Extract the (x, y) coordinate from the center of the cell holding the provided text.  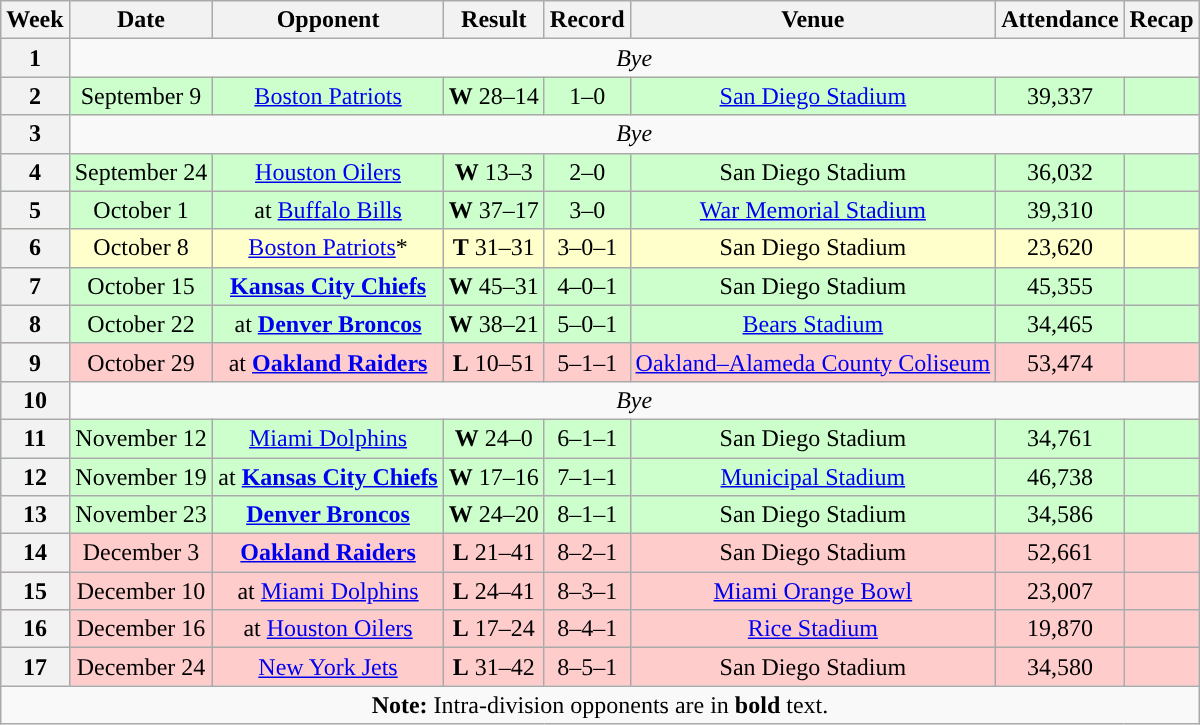
October 22 (141, 324)
34,761 (1060, 438)
L 24–41 (494, 591)
at Buffalo Bills (328, 210)
23,007 (1060, 591)
23,620 (1060, 248)
at Miami Dolphins (328, 591)
7 (35, 286)
October 15 (141, 286)
6 (35, 248)
October 29 (141, 362)
45,355 (1060, 286)
Date (141, 20)
Attendance (1060, 20)
19,870 (1060, 629)
13 (35, 515)
4 (35, 172)
Opponent (328, 20)
7–1–1 (587, 477)
3 (35, 134)
at Houston Oilers (328, 629)
34,580 (1060, 667)
8 (35, 324)
8–3–1 (587, 591)
10 (35, 400)
3–0 (587, 210)
14 (35, 553)
9 (35, 362)
34,465 (1060, 324)
8–4–1 (587, 629)
October 1 (141, 210)
6–1–1 (587, 438)
December 10 (141, 591)
L 10–51 (494, 362)
War Memorial Stadium (813, 210)
December 24 (141, 667)
Miami Dolphins (328, 438)
Bears Stadium (813, 324)
W 17–16 (494, 477)
November 23 (141, 515)
16 (35, 629)
5 (35, 210)
October 8 (141, 248)
Result (494, 20)
1–0 (587, 96)
W 37–17 (494, 210)
W 24–20 (494, 515)
36,032 (1060, 172)
53,474 (1060, 362)
L 31–42 (494, 667)
8–2–1 (587, 553)
November 19 (141, 477)
Venue (813, 20)
Record (587, 20)
Boston Patriots* (328, 248)
W 24–0 (494, 438)
46,738 (1060, 477)
September 9 (141, 96)
Oakland Raiders (328, 553)
12 (35, 477)
T 31–31 (494, 248)
39,337 (1060, 96)
at Oakland Raiders (328, 362)
L 21–41 (494, 553)
Boston Patriots (328, 96)
Municipal Stadium (813, 477)
at Denver Broncos (328, 324)
39,310 (1060, 210)
1 (35, 58)
4–0–1 (587, 286)
2–0 (587, 172)
52,661 (1060, 553)
15 (35, 591)
at Kansas City Chiefs (328, 477)
Oakland–Alameda County Coliseum (813, 362)
December 16 (141, 629)
Kansas City Chiefs (328, 286)
8–1–1 (587, 515)
Recap (1162, 20)
W 38–21 (494, 324)
New York Jets (328, 667)
34,586 (1060, 515)
17 (35, 667)
3–0–1 (587, 248)
December 3 (141, 553)
5–0–1 (587, 324)
Week (35, 20)
Houston Oilers (328, 172)
5–1–1 (587, 362)
L 17–24 (494, 629)
W 28–14 (494, 96)
8–5–1 (587, 667)
November 12 (141, 438)
Rice Stadium (813, 629)
2 (35, 96)
Miami Orange Bowl (813, 591)
Denver Broncos (328, 515)
Note: Intra-division opponents are in bold text. (600, 705)
11 (35, 438)
September 24 (141, 172)
W 13–3 (494, 172)
W 45–31 (494, 286)
